For the text-containing cell, return its midpoint in [x, y] coordinate format. 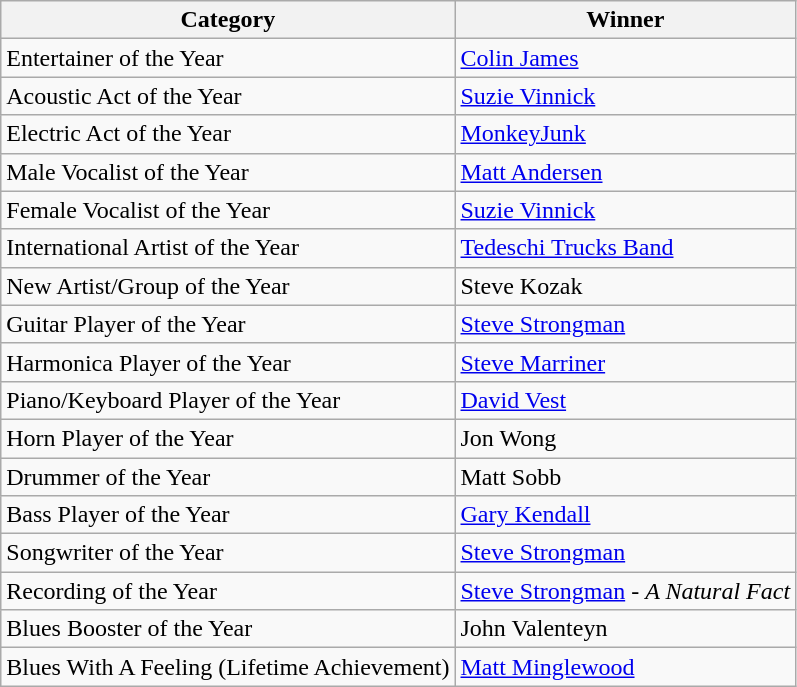
Matt Minglewood [626, 667]
Male Vocalist of the Year [228, 172]
Category [228, 20]
Colin James [626, 58]
Harmonica Player of the Year [228, 362]
Jon Wong [626, 438]
MonkeyJunk [626, 134]
Bass Player of the Year [228, 515]
Piano/Keyboard Player of the Year [228, 400]
New Artist/Group of the Year [228, 286]
Steve Marriner [626, 362]
David Vest [626, 400]
International Artist of the Year [228, 248]
Steve Kozak [626, 286]
Guitar Player of the Year [228, 324]
Winner [626, 20]
Matt Andersen [626, 172]
Matt Sobb [626, 477]
Gary Kendall [626, 515]
Songwriter of the Year [228, 553]
Steve Strongman - A Natural Fact [626, 591]
Blues With A Feeling (Lifetime Achievement) [228, 667]
Horn Player of the Year [228, 438]
Tedeschi Trucks Band [626, 248]
Entertainer of the Year [228, 58]
Drummer of the Year [228, 477]
John Valenteyn [626, 629]
Acoustic Act of the Year [228, 96]
Recording of the Year [228, 591]
Blues Booster of the Year [228, 629]
Electric Act of the Year [228, 134]
Female Vocalist of the Year [228, 210]
